Output the [x, y] coordinate of the center of the cell containing the given text.  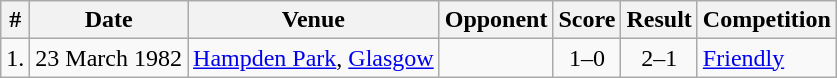
Venue [314, 20]
Competition [766, 20]
2–1 [659, 58]
Hampden Park, Glasgow [314, 58]
Date [109, 20]
23 March 1982 [109, 58]
Result [659, 20]
Score [587, 20]
Opponent [496, 20]
Friendly [766, 58]
# [16, 20]
1–0 [587, 58]
1. [16, 58]
